Detect which cell encompasses the target text, then output its [X, Y] center coordinate. 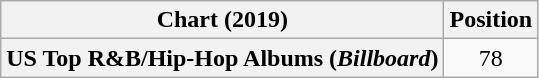
US Top R&B/Hip-Hop Albums (Billboard) [222, 58]
Chart (2019) [222, 20]
Position [491, 20]
78 [491, 58]
